Return [x, y] of the center of cell containing provided text 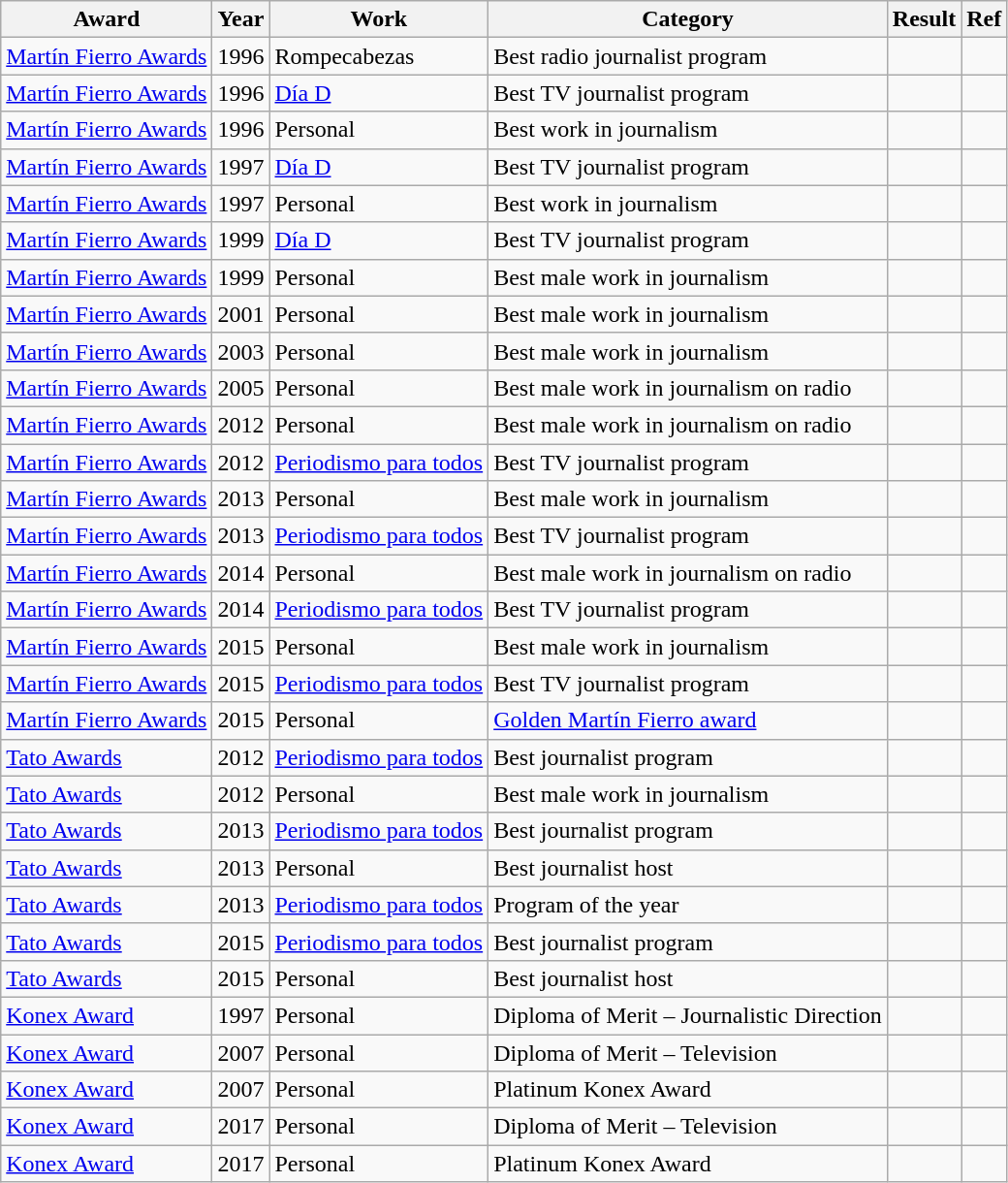
Rompecabezas [379, 56]
2005 [240, 388]
Work [379, 19]
2001 [240, 314]
Best radio journalist program [688, 56]
Ref [985, 19]
Golden Martín Fierro award [688, 720]
Result [924, 19]
Award [107, 19]
Diploma of Merit – Journalistic Direction [688, 1015]
Year [240, 19]
2003 [240, 351]
Category [688, 19]
Program of the year [688, 905]
